From the cell containing the given text, extract its center point as [x, y] coordinate. 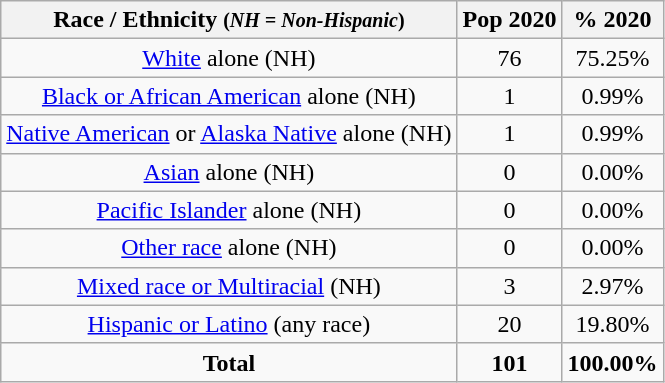
White alone (NH) [229, 58]
Mixed race or Multiracial (NH) [229, 286]
Other race alone (NH) [229, 248]
2.97% [612, 286]
3 [510, 286]
% 2020 [612, 20]
Total [229, 362]
Pop 2020 [510, 20]
75.25% [612, 58]
Race / Ethnicity (NH = Non-Hispanic) [229, 20]
76 [510, 58]
100.00% [612, 362]
101 [510, 362]
Asian alone (NH) [229, 172]
Black or African American alone (NH) [229, 96]
19.80% [612, 324]
Hispanic or Latino (any race) [229, 324]
Native American or Alaska Native alone (NH) [229, 134]
Pacific Islander alone (NH) [229, 210]
20 [510, 324]
